Identify which cell holds the provided text, then report its (X, Y) central coordinate. 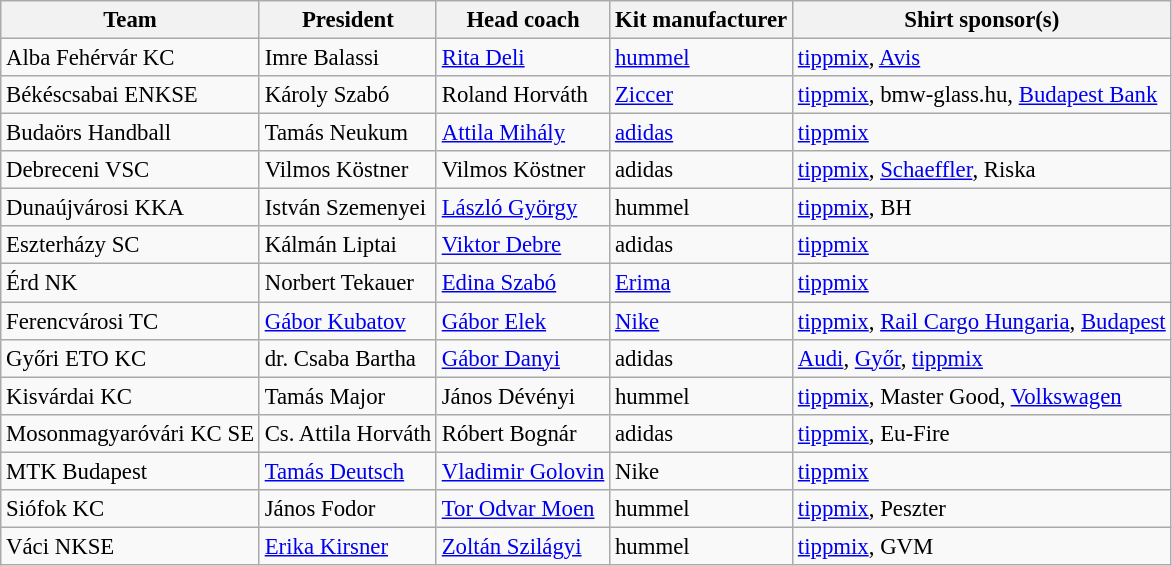
Ferencvárosi TC (130, 321)
Kisvárdai KC (130, 396)
Érd NK (130, 283)
Tamás Deutsch (348, 471)
tippmix, Rail Cargo Hungaria, Budapest (982, 321)
Gábor Danyi (522, 358)
Eszterházy SC (130, 245)
Tamás Major (348, 396)
Károly Szabó (348, 95)
István Szemenyei (348, 208)
László György (522, 208)
Cs. Attila Horváth (348, 433)
tippmix, GVM (982, 546)
Erima (702, 283)
Viktor Debre (522, 245)
tippmix, Peszter (982, 509)
Gábor Kubatov (348, 321)
tippmix, bmw-glass.hu, Budapest Bank (982, 95)
Roland Horváth (522, 95)
Debreceni VSC (130, 170)
Alba Fehérvár KC (130, 58)
Gábor Elek (522, 321)
Imre Balassi (348, 58)
Kit manufacturer (702, 20)
Norbert Tekauer (348, 283)
tippmix, Schaeffler, Riska (982, 170)
Budaörs Handball (130, 133)
Siófok KC (130, 509)
Békéscsabai ENKSE (130, 95)
Attila Mihály (522, 133)
Róbert Bognár (522, 433)
Tor Odvar Moen (522, 509)
Győri ETO KC (130, 358)
Shirt sponsor(s) (982, 20)
Edina Szabó (522, 283)
János Dévényi (522, 396)
Ziccer (702, 95)
Rita Deli (522, 58)
tippmix, Master Good, Volkswagen (982, 396)
Erika Kirsner (348, 546)
Zoltán Szilágyi (522, 546)
Váci NKSE (130, 546)
Team (130, 20)
dr. Csaba Bartha (348, 358)
Mosonmagyaróvári KC SE (130, 433)
Tamás Neukum (348, 133)
President (348, 20)
Dunaújvárosi KKA (130, 208)
Head coach (522, 20)
János Fodor (348, 509)
tippmix, Eu-Fire (982, 433)
tippmix, Avis (982, 58)
tippmix, BH (982, 208)
MTK Budapest (130, 471)
Audi, Győr, tippmix (982, 358)
Vladimir Golovin (522, 471)
Kálmán Liptai (348, 245)
